Locate the cell with the specified text and output its (x, y) center coordinate. 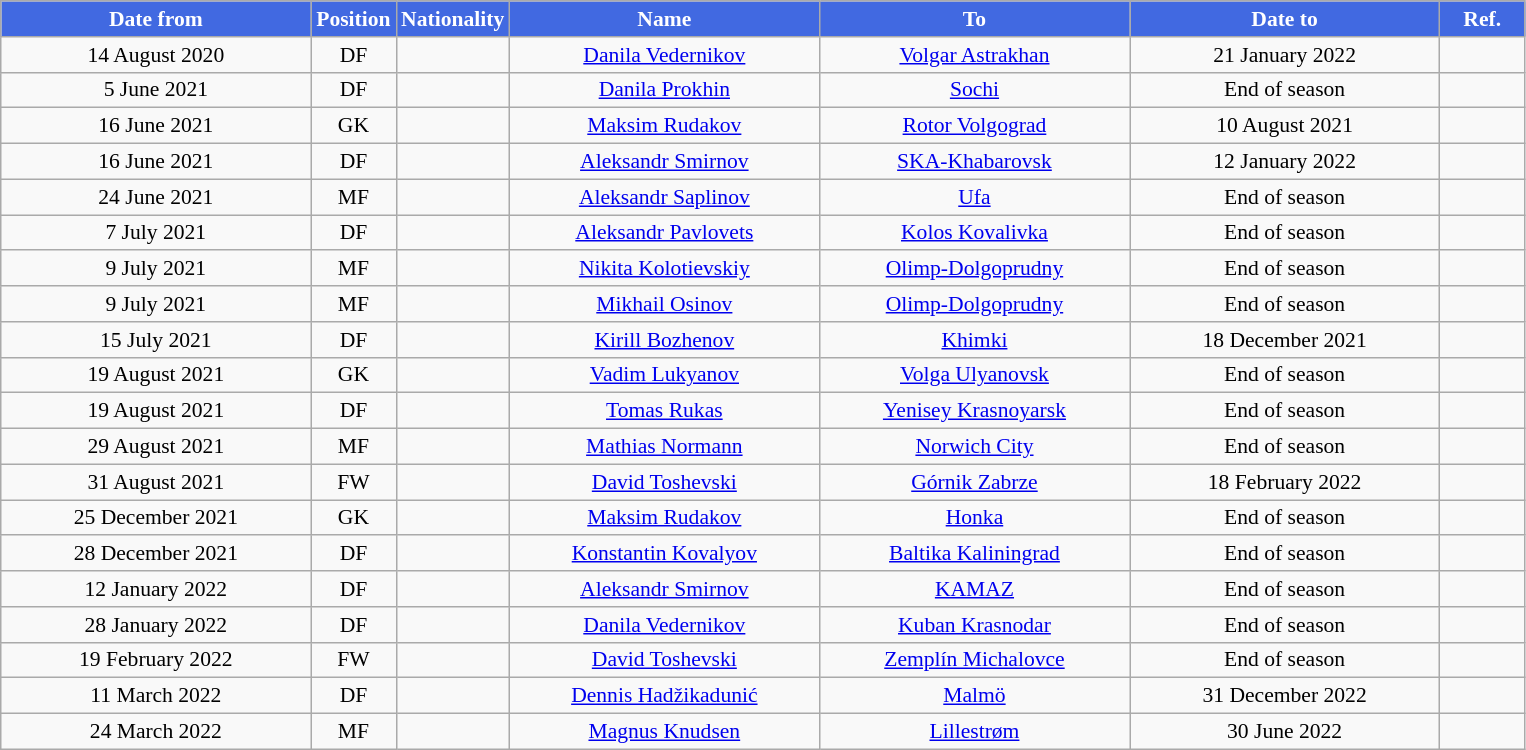
24 June 2021 (156, 197)
19 February 2022 (156, 660)
21 January 2022 (1285, 55)
14 August 2020 (156, 55)
Aleksandr Pavlovets (664, 233)
Lillestrøm (974, 732)
Vadim Lukyanov (664, 375)
Yenisey Krasnoyarsk (974, 411)
Malmö (974, 696)
Khimki (974, 340)
Mathias Normann (664, 447)
Position (354, 19)
Dennis Hadžikadunić (664, 696)
Magnus Knudsen (664, 732)
Date to (1285, 19)
28 January 2022 (156, 625)
Kolos Kovalivka (974, 233)
Ref. (1482, 19)
18 December 2021 (1285, 340)
Danila Prokhin (664, 90)
31 December 2022 (1285, 696)
Ufa (974, 197)
Kuban Krasnodar (974, 625)
Volga Ulyanovsk (974, 375)
Tomas Rukas (664, 411)
11 March 2022 (156, 696)
KAMAZ (974, 589)
Sochi (974, 90)
24 March 2022 (156, 732)
10 August 2021 (1285, 126)
Nationality (452, 19)
Aleksandr Saplinov (664, 197)
Górnik Zabrze (974, 482)
30 June 2022 (1285, 732)
15 July 2021 (156, 340)
29 August 2021 (156, 447)
Konstantin Kovalyov (664, 554)
Norwich City (974, 447)
Volgar Astrakhan (974, 55)
25 December 2021 (156, 518)
SKA-Khabarovsk (974, 162)
5 June 2021 (156, 90)
Nikita Kolotievskiy (664, 269)
To (974, 19)
Name (664, 19)
Zemplín Michalovce (974, 660)
18 February 2022 (1285, 482)
28 December 2021 (156, 554)
Honka (974, 518)
Kirill Bozhenov (664, 340)
Rotor Volgograd (974, 126)
Baltika Kaliningrad (974, 554)
7 July 2021 (156, 233)
Date from (156, 19)
31 August 2021 (156, 482)
Mikhail Osinov (664, 304)
